Pinpoint the cell where the given text exists, returning its [x, y] midpoint coordinate. 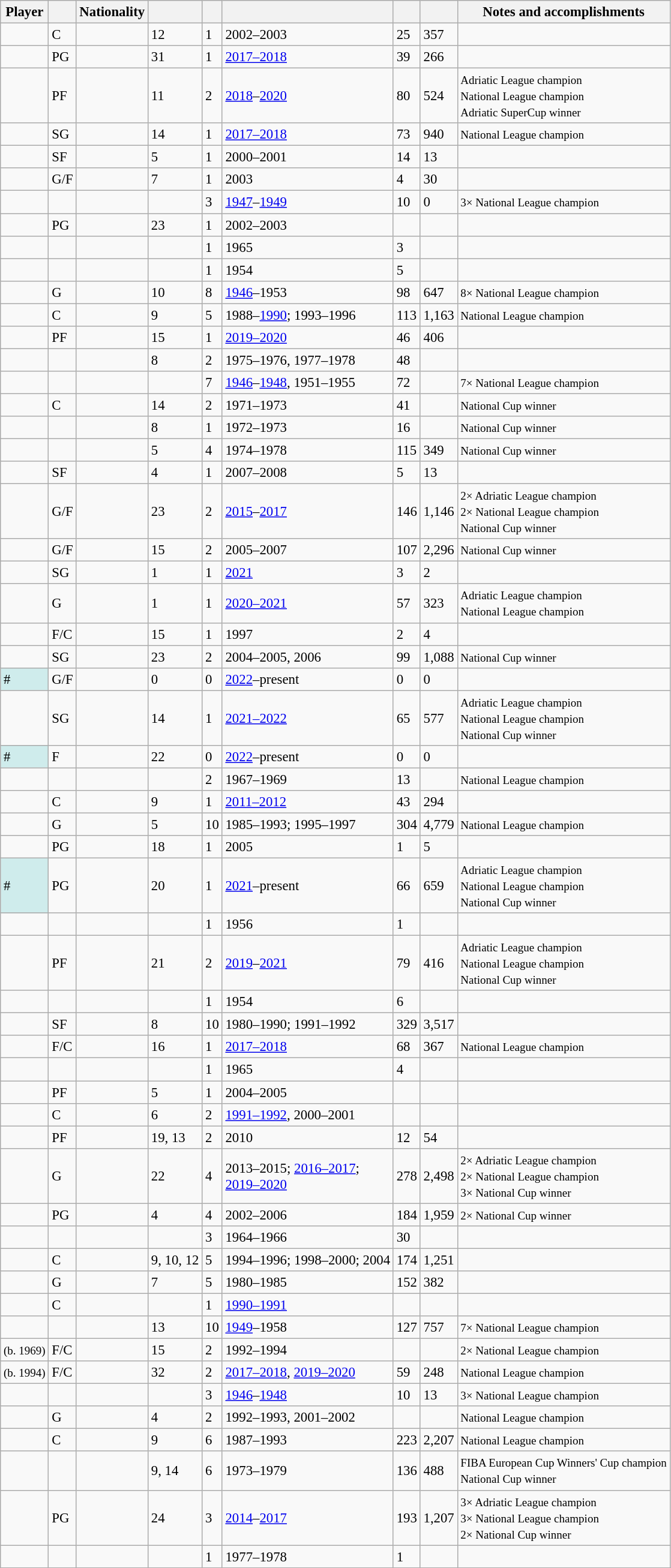
43 [407, 802]
2014–2017 [307, 1518]
2× National League champion [564, 1350]
1994–1996; 1998–2000; 2004 [307, 1260]
59 [407, 1372]
1949–1958 [307, 1327]
2017–2018, 2019–2020 [307, 1372]
113 [407, 315]
2020–2021 [307, 603]
99 [407, 657]
367 [439, 1047]
2,498 [439, 1176]
1990–1991 [307, 1305]
2002–2006 [307, 1215]
1946–1948 [307, 1395]
524 [439, 96]
2021–2022 [307, 718]
18 [175, 847]
(b. 1969) [25, 1350]
1,207 [439, 1518]
304 [407, 824]
223 [407, 1440]
940 [439, 134]
2,207 [439, 1440]
2015–2017 [307, 512]
2018–2020 [307, 96]
323 [439, 603]
1956 [307, 924]
136 [407, 1471]
294 [439, 802]
1971–1973 [307, 405]
577 [439, 718]
25 [407, 35]
757 [439, 1327]
329 [407, 1025]
98 [407, 292]
2× Adriatic League champion2× National League championNational Cup winner [564, 512]
2000–2001 [307, 157]
F [62, 757]
2,296 [439, 550]
2019–2020 [307, 338]
Player [25, 12]
57 [407, 603]
9, 14 [175, 1471]
21 [175, 963]
1992–1993, 2001–2002 [307, 1417]
357 [439, 35]
Notes and accomplishments [564, 12]
2021 [307, 573]
79 [407, 963]
349 [439, 450]
1946–1953 [307, 292]
66 [407, 886]
659 [439, 886]
406 [439, 338]
2× Adriatic League champion2× National League champion3× National Cup winner [564, 1176]
1946–1948, 1951–1955 [307, 383]
2010 [307, 1137]
2× National Cup winner [564, 1215]
3× Adriatic League champion3× National League champion2× National Cup winner [564, 1518]
8× National League champion [564, 292]
1967–1969 [307, 779]
107 [407, 550]
1977–1978 [307, 1557]
1988–1990; 1993–1996 [307, 315]
80 [407, 96]
278 [407, 1176]
11 [175, 96]
20 [175, 886]
647 [439, 292]
73 [407, 134]
1947–1949 [307, 202]
4,779 [439, 824]
1,163 [439, 315]
2019–2021 [307, 963]
2007–2008 [307, 473]
2011–2012 [307, 802]
48 [407, 360]
1,088 [439, 657]
1987–1993 [307, 1440]
146 [407, 512]
1,146 [439, 512]
9, 10, 12 [175, 1260]
127 [407, 1327]
1972–1973 [307, 428]
152 [407, 1282]
54 [439, 1137]
19, 13 [175, 1137]
FIBA European Cup Winners' Cup championNational Cup winner [564, 1471]
184 [407, 1215]
1973–1979 [307, 1471]
174 [407, 1260]
1991–1992, 2000–2001 [307, 1115]
Adriatic League championNational League champion [564, 603]
72 [407, 383]
2021–present [307, 886]
248 [439, 1372]
1992–1994 [307, 1350]
32 [175, 1372]
2013–2015; 2016–2017;2019–2020 [307, 1176]
1,251 [439, 1260]
39 [407, 57]
266 [439, 57]
(b. 1994) [25, 1372]
2005–2007 [307, 550]
2004–2005 [307, 1092]
115 [407, 450]
2005 [307, 847]
24 [175, 1518]
1,959 [439, 1215]
46 [407, 338]
2003 [307, 179]
1997 [307, 634]
416 [439, 963]
68 [407, 1047]
2004–2005, 2006 [307, 657]
3,517 [439, 1025]
193 [407, 1518]
Adriatic League championNational League championAdriatic SuperCup winner [564, 96]
1974–1978 [307, 450]
65 [407, 718]
1980–1985 [307, 1282]
Nationality [112, 12]
41 [407, 405]
1980–1990; 1991–1992 [307, 1025]
382 [439, 1282]
488 [439, 1471]
1964–1966 [307, 1237]
31 [175, 57]
1975–1976, 1977–1978 [307, 360]
1985–1993; 1995–1997 [307, 824]
